Output the (X, Y) coordinate of the center of the cell containing the given text.  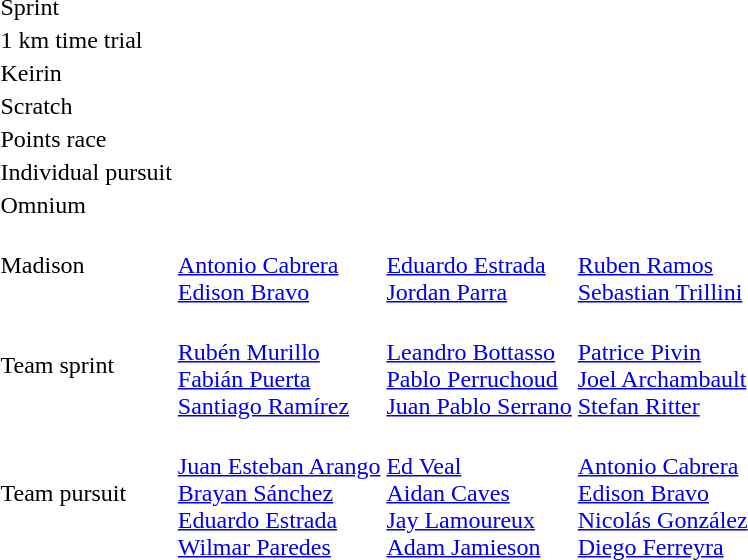
Eduardo EstradaJordan Parra (479, 265)
Leandro BottassoPablo PerruchoudJuan Pablo Serrano (479, 366)
Rubén MurilloFabián PuertaSantiago Ramírez (279, 366)
Antonio CabreraEdison Bravo (279, 265)
